Scan for the cell matching the given text and deliver its [X, Y] coordinate at center. 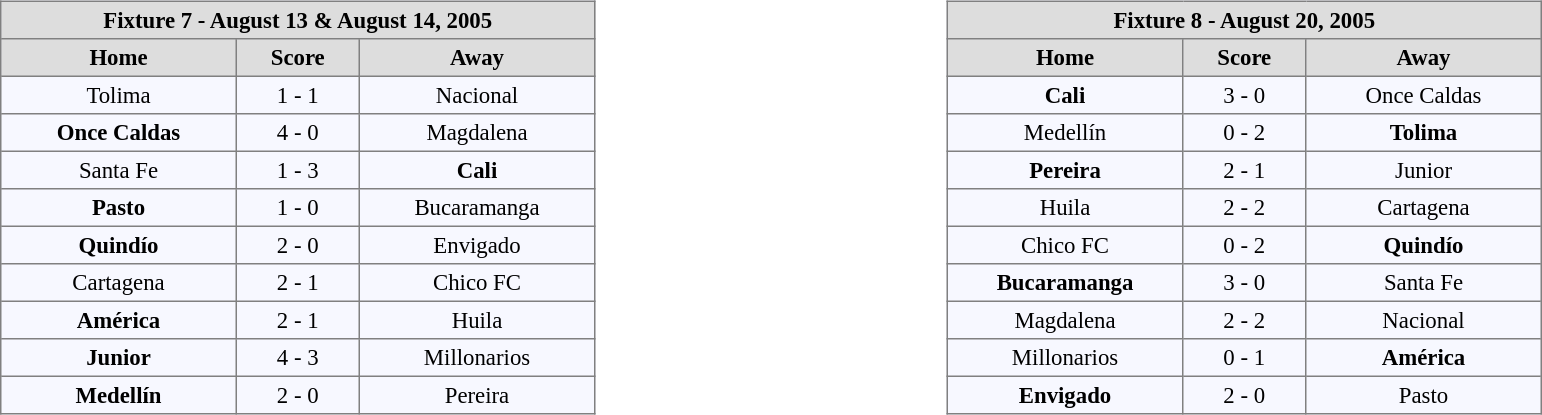
Fixture 8 - August 20, 2005 [1244, 20]
1 - 0 [298, 208]
4 - 0 [298, 133]
1 - 1 [298, 95]
Fixture 7 - August 13 & August 14, 2005 [298, 20]
0 - 1 [1244, 358]
1 - 3 [298, 170]
4 - 3 [298, 358]
